Locate the cell with the specified text and output its [X, Y] center coordinate. 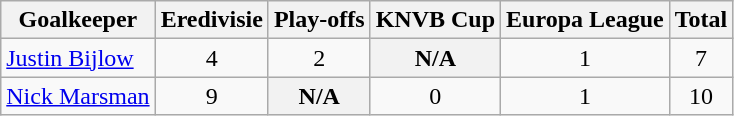
9 [212, 96]
7 [701, 58]
0 [435, 96]
2 [319, 58]
Justin Bijlow [78, 58]
KNVB Cup [435, 20]
Total [701, 20]
4 [212, 58]
Goalkeeper [78, 20]
10 [701, 96]
Play-offs [319, 20]
Europa League [586, 20]
Eredivisie [212, 20]
Nick Marsman [78, 96]
